Extract the [x, y] coordinate from the center of the cell holding the provided text.  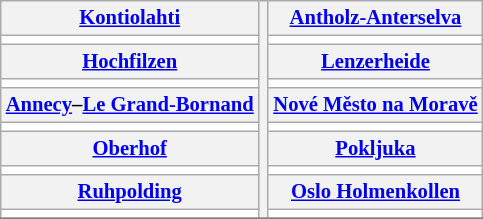
Annecy–Le Grand-Bornand [130, 105]
Kontiolahti [130, 17]
Nové Město na Moravě [375, 105]
Pokljuka [375, 148]
Oslo Holmenkollen [375, 191]
Ruhpolding [130, 191]
Oberhof [130, 148]
Hochfilzen [130, 61]
Antholz-Anterselva [375, 17]
Lenzerheide [375, 61]
